Scan for the cell matching the given text and deliver its (x, y) coordinate at center. 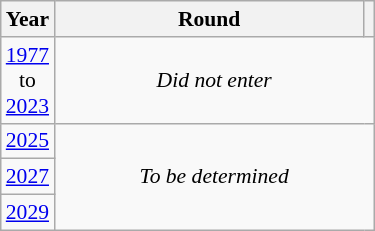
1977to2023 (28, 80)
Year (28, 19)
2029 (28, 213)
Round (209, 19)
To be determined (214, 176)
2025 (28, 141)
2027 (28, 177)
Did not enter (214, 80)
